From the cell containing the given text, extract its center point as (x, y) coordinate. 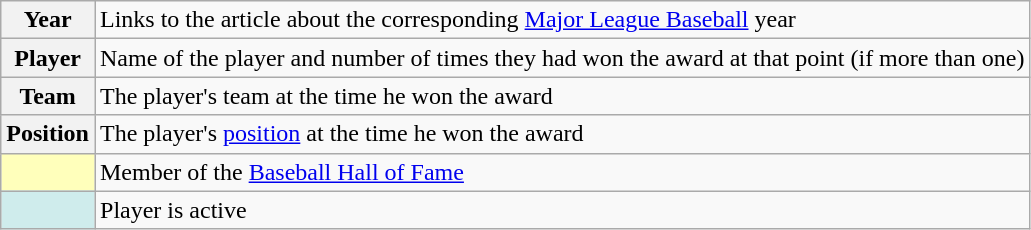
The player's position at the time he won the award (562, 134)
Member of the Baseball Hall of Fame (562, 172)
Player is active (562, 210)
Player (48, 58)
Year (48, 20)
Name of the player and number of times they had won the award at that point (if more than one) (562, 58)
Position (48, 134)
Team (48, 96)
The player's team at the time he won the award (562, 96)
Links to the article about the corresponding Major League Baseball year (562, 20)
